Return (x, y) of the center of cell containing provided text 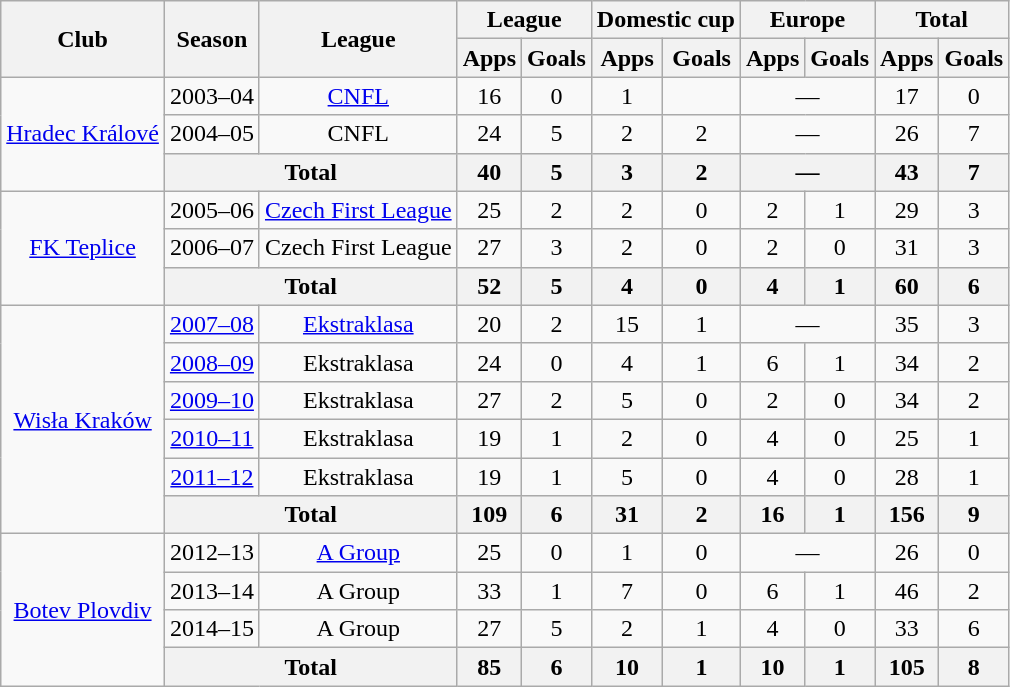
35 (907, 324)
Wisła Kraków (83, 419)
85 (489, 667)
2014–15 (212, 629)
43 (907, 172)
105 (907, 667)
2004–05 (212, 134)
109 (489, 515)
52 (489, 286)
2011–12 (212, 477)
FK Teplice (83, 248)
Europe (807, 20)
Botev Plovdiv (83, 610)
2008–09 (212, 362)
29 (907, 210)
60 (907, 286)
2005–06 (212, 210)
28 (907, 477)
2012–13 (212, 553)
Club (83, 39)
2006–07 (212, 248)
2003–04 (212, 96)
Hradec Králové (83, 134)
40 (489, 172)
9 (974, 515)
8 (974, 667)
2007–08 (212, 324)
15 (627, 324)
20 (489, 324)
2013–14 (212, 591)
2009–10 (212, 400)
Domestic cup (666, 20)
2010–11 (212, 438)
46 (907, 591)
17 (907, 96)
Season (212, 39)
156 (907, 515)
